Extract the (x, y) coordinate from the center of the cell holding the provided text.  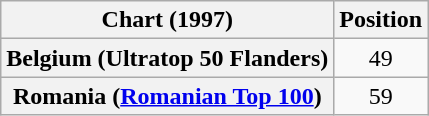
Chart (1997) (168, 20)
Belgium (Ultratop 50 Flanders) (168, 58)
49 (381, 58)
Position (381, 20)
59 (381, 96)
Romania (Romanian Top 100) (168, 96)
